Search for the cell housing the specified text and yield its [x, y] center coordinate. 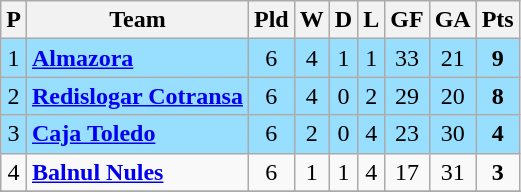
31 [452, 172]
Almazora [137, 58]
GF [407, 20]
17 [407, 172]
23 [407, 134]
Pld [271, 20]
L [372, 20]
P [14, 20]
Caja Toledo [137, 134]
W [312, 20]
9 [498, 58]
Pts [498, 20]
D [343, 20]
Redislogar Cotransa [137, 96]
GA [452, 20]
30 [452, 134]
20 [452, 96]
Balnul Nules [137, 172]
Team [137, 20]
29 [407, 96]
21 [452, 58]
8 [498, 96]
33 [407, 58]
